Provide the (X, Y) coordinate of the cell's center where the given text is located.  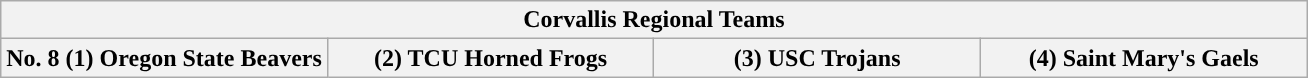
(4) Saint Mary's Gaels (1144, 58)
No. 8 (1) Oregon State Beavers (164, 58)
Corvallis Regional Teams (654, 20)
(2) TCU Horned Frogs (490, 58)
(3) USC Trojans (818, 58)
